Search for the cell housing the specified text and yield its (X, Y) center coordinate. 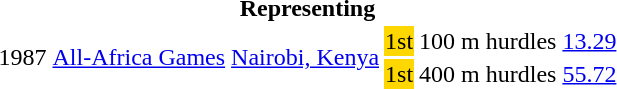
Nairobi, Kenya (306, 58)
400 m hurdles (488, 74)
100 m hurdles (488, 41)
All-Africa Games (139, 58)
